Locate the cell with the specified text and output its (X, Y) center coordinate. 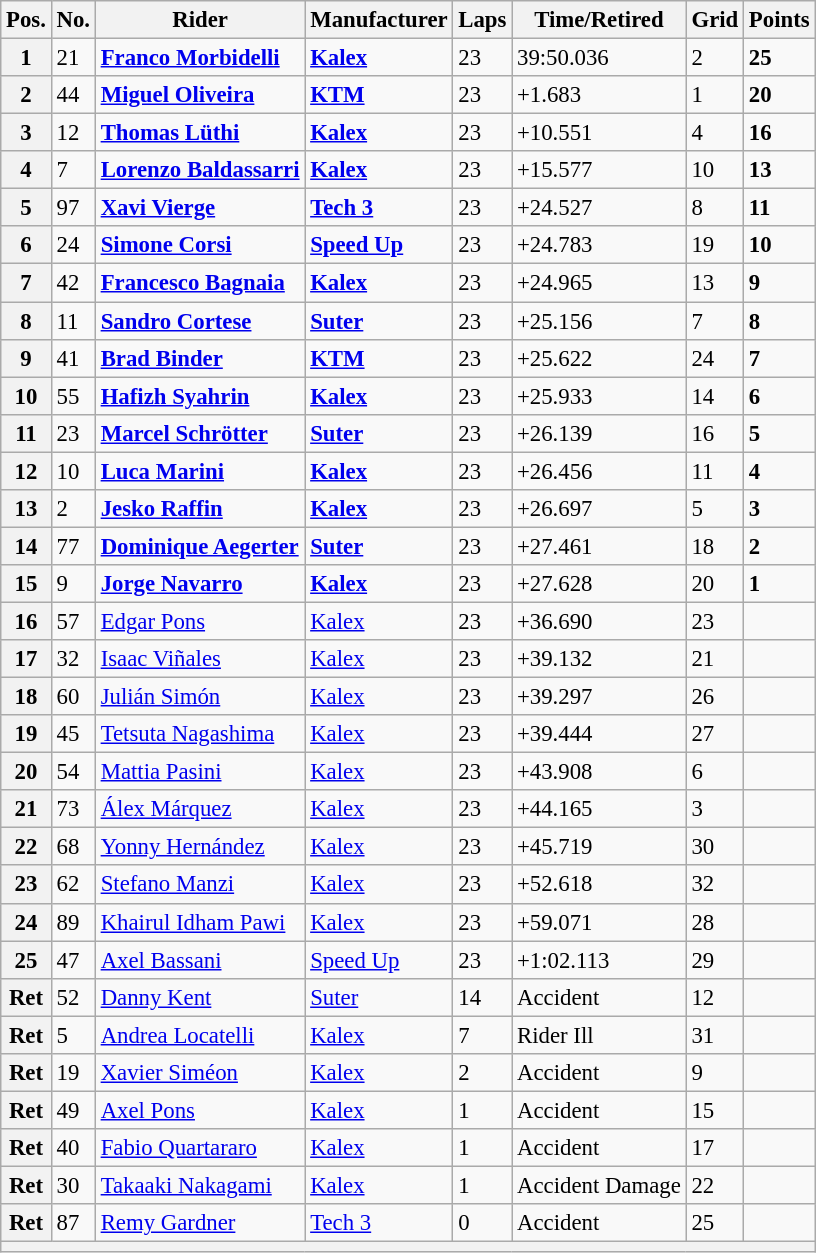
+39.132 (599, 659)
Hafizh Syahrin (200, 396)
+26.697 (599, 509)
57 (73, 621)
+1.683 (599, 95)
Brad Binder (200, 358)
40 (73, 1148)
+39.444 (599, 734)
29 (714, 960)
Remy Gardner (200, 1223)
Tetsuta Nagashima (200, 734)
Dominique Aegerter (200, 546)
54 (73, 772)
Accident Damage (599, 1185)
26 (714, 697)
Thomas Lüthi (200, 133)
Sandro Cortese (200, 321)
+25.933 (599, 396)
+26.139 (599, 433)
Takaaki Nakagami (200, 1185)
87 (73, 1223)
Xavier Siméon (200, 1073)
55 (73, 396)
97 (73, 208)
Franco Morbidelli (200, 58)
+27.628 (599, 584)
Jorge Navarro (200, 584)
+26.456 (599, 471)
73 (73, 809)
+15.577 (599, 170)
Axel Bassani (200, 960)
27 (714, 734)
+43.908 (599, 772)
Xavi Vierge (200, 208)
+36.690 (599, 621)
+44.165 (599, 809)
Fabio Quartararo (200, 1148)
+10.551 (599, 133)
+27.461 (599, 546)
Mattia Pasini (200, 772)
+24.783 (599, 245)
+24.527 (599, 208)
Álex Márquez (200, 809)
Andrea Locatelli (200, 1035)
Manufacturer (379, 20)
Lorenzo Baldassarri (200, 170)
Stefano Manzi (200, 885)
89 (73, 922)
Axel Pons (200, 1110)
+1:02.113 (599, 960)
28 (714, 922)
Points (780, 20)
47 (73, 960)
45 (73, 734)
Pos. (26, 20)
+39.297 (599, 697)
Isaac Viñales (200, 659)
Rider Ill (599, 1035)
39:50.036 (599, 58)
Yonny Hernández (200, 847)
Miguel Oliveira (200, 95)
+24.965 (599, 283)
49 (73, 1110)
41 (73, 358)
0 (482, 1223)
Francesco Bagnaia (200, 283)
+25.622 (599, 358)
42 (73, 283)
Marcel Schrötter (200, 433)
Time/Retired (599, 20)
Danny Kent (200, 997)
Khairul Idham Pawi (200, 922)
Simone Corsi (200, 245)
Julián Simón (200, 697)
60 (73, 697)
77 (73, 546)
No. (73, 20)
+59.071 (599, 922)
Grid (714, 20)
+45.719 (599, 847)
62 (73, 885)
Rider (200, 20)
+52.618 (599, 885)
68 (73, 847)
44 (73, 95)
Laps (482, 20)
Jesko Raffin (200, 509)
Edgar Pons (200, 621)
52 (73, 997)
Luca Marini (200, 471)
+25.156 (599, 321)
31 (714, 1035)
